Output the [X, Y] coordinate of the center of the cell containing the given text.  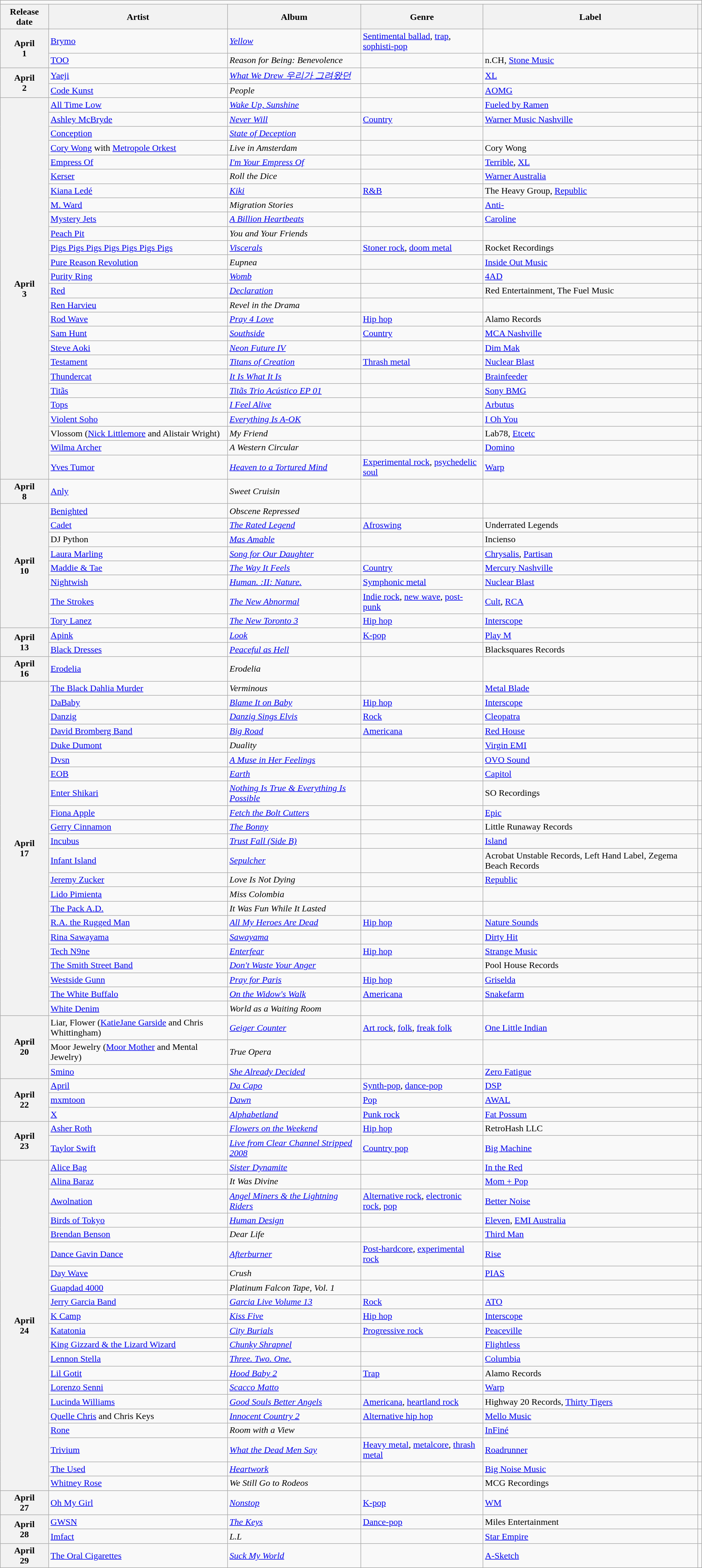
Columbia [590, 1359]
A-Sketch [590, 1556]
Don't Waste Your Anger [294, 965]
Rocket Recordings [590, 248]
Kiss Five [294, 1316]
April [138, 1086]
Highway 20 Records, Thirty Tigers [590, 1402]
Duke Dumont [138, 745]
Play M [590, 635]
Afroswing [422, 525]
City Burials [294, 1330]
Pure Reason Revolution [138, 262]
Chrysalis, Partisan [590, 553]
April13 [25, 642]
I Oh You [590, 419]
Titans of Creation [294, 362]
Lucinda Williams [138, 1402]
Yellow [294, 41]
Blacksquares Records [590, 649]
It Is What It Is [294, 376]
Dirty Hit [590, 937]
Experimental rock, psychedelic soul [422, 467]
Flowers on the Weekend [294, 1129]
Nonstop [294, 1502]
Big Noise Music [590, 1469]
Live from Clear Channel Stripped 2008 [294, 1148]
Taylor Swift [138, 1148]
Mas Amable [294, 539]
We Still Go to Rodeos [294, 1483]
The Rated Legend [294, 525]
TOO [138, 60]
Brendan Benson [138, 1234]
DaBaby [138, 702]
It Was Divine [294, 1182]
Mystery Jets [138, 219]
Afterburner [294, 1254]
Suck My World [294, 1556]
Guapdad 4000 [138, 1287]
Nature Sounds [590, 923]
Pop [422, 1100]
Snakefarm [590, 994]
Lab78, Etcetc [590, 433]
Danzig Sings Elvis [294, 717]
Americana, heartland rock [422, 1402]
Testament [138, 362]
Whitney Rose [138, 1483]
Indie rock, new wave, post-punk [422, 602]
Smino [138, 1071]
State of Deception [294, 134]
Release date [25, 17]
Wake Up, Sunshine [294, 105]
Everything Is A-OK [294, 419]
MCA Nashville [590, 334]
April23 [25, 1141]
Progressive rock [422, 1330]
Label [590, 17]
DJ Python [138, 539]
The New Toronto 3 [294, 621]
Dear Life [294, 1234]
Womb [294, 276]
Thundercat [138, 376]
Mercury Nashville [590, 568]
True Opera [294, 1052]
Country pop [422, 1148]
Sawayama [294, 937]
Sweet Cruisin [294, 492]
Synth-pop, dance-pop [422, 1086]
Empress Of [138, 162]
Heartwork [294, 1469]
Yves Tumor [138, 467]
Better Noise [590, 1201]
Laura Marling [138, 553]
X [138, 1114]
Artist [138, 17]
Heavy metal, metalcore, thrash metal [422, 1450]
Steve Aoki [138, 348]
Earth [294, 774]
All My Heroes Are Dead [294, 923]
Liar, Flower (KatieJane Garside and Chris Whittingham) [138, 1027]
Titãs Trio Acústico EP 01 [294, 391]
Love Is Not Dying [294, 880]
Oh My Girl [138, 1502]
Anti- [590, 205]
Westside Gunn [138, 980]
A Western Circular [294, 448]
April17 [25, 848]
Hood Baby 2 [294, 1373]
Black Dresses [138, 649]
Little Runaway Records [590, 827]
Reason for Being: Benevolence [294, 60]
XL [590, 76]
Metal Blade [590, 688]
Asher Roth [138, 1129]
Cory Wong with Metropole Orkest [138, 148]
On the Widow's Walk [294, 994]
Tech N9ne [138, 951]
The White Buffalo [138, 994]
April20 [25, 1047]
April27 [25, 1502]
Lorenzo Senni [138, 1388]
The Heavy Group, Republic [590, 191]
Platinum Falcon Tape, Vol. 1 [294, 1287]
Obscene Repressed [294, 511]
Trap [422, 1373]
Ashley McBryde [138, 119]
Sony BMG [590, 391]
A Billion Heartbeats [294, 219]
Art rock, folk, freak folk [422, 1027]
Three. Two. One. [294, 1359]
April16 [25, 669]
Pool House Records [590, 965]
WM [590, 1502]
Terrible, XL [590, 162]
Nightwish [138, 582]
Gerry Cinnamon [138, 827]
Southside [294, 334]
Peach Pit [138, 233]
Viscerals [294, 248]
Yaeji [138, 76]
Lido Pimienta [138, 894]
David Bromberg Band [138, 731]
Trivium [138, 1450]
Good Souls Better Angels [294, 1402]
R.A. the Rugged Man [138, 923]
PIAS [590, 1273]
Danzig [138, 717]
Album [294, 17]
Benighted [138, 511]
Miss Colombia [294, 894]
Migration Stories [294, 205]
The Used [138, 1469]
Punk rock [422, 1114]
n.CH, Stone Music [590, 60]
Big Road [294, 731]
It Was Fun While It Lasted [294, 908]
Acrobat Unstable Records, Left Hand Label, Zegema Beach Records [590, 861]
Cleopatra [590, 717]
Pray for Paris [294, 980]
People [294, 91]
Dim Mak [590, 348]
Red [138, 290]
The Oral Cigarettes [138, 1556]
Genre [422, 17]
All Time Low [138, 105]
Maddie & Tae [138, 568]
Rone [138, 1430]
Fiona Apple [138, 812]
Enter Shikari [138, 793]
Room with a View [294, 1430]
Pray 4 Love [294, 319]
Never Will [294, 119]
Virgin EMI [590, 745]
Kiki [294, 191]
The Bonny [294, 827]
Rina Sawayama [138, 937]
MCG Recordings [590, 1483]
Warner Music Nashville [590, 119]
Nothing Is True & Everything Is Possible [294, 793]
Verminous [294, 688]
Code Kunst [138, 91]
Lennon Stella [138, 1359]
SO Recordings [590, 793]
Anly [138, 492]
Symphonic metal [422, 582]
What We Drew 우리가 그려왔던 [294, 76]
Strange Music [590, 951]
L.L [294, 1536]
Lil Gotit [138, 1373]
Caroline [590, 219]
The Keys [294, 1522]
Alternative rock, electronic rock, pop [422, 1201]
Look [294, 635]
Blame It on Baby [294, 702]
Roll the Dice [294, 176]
Jeremy Zucker [138, 880]
Imfact [138, 1536]
She Already Decided [294, 1071]
Kiana Ledé [138, 191]
Roadrunner [590, 1450]
Birds of Tokyo [138, 1220]
The Black Dahlia Murder [138, 688]
Cadet [138, 525]
Vlossom (Nick Littlemore and Alistair Wright) [138, 433]
Cult, RCA [590, 602]
Miles Entertainment [590, 1522]
Peaceville [590, 1330]
Awolnation [138, 1201]
I Feel Alive [294, 405]
Alice Bag [138, 1167]
Moor Jewelry (Moor Mother and Mental Jewelry) [138, 1052]
Mello Music [590, 1416]
What the Dead Men Say [294, 1450]
Conception [138, 134]
Crush [294, 1273]
R&B [422, 191]
Tory Lanez [138, 621]
Titãs [138, 391]
World as a Waiting Room [294, 1008]
Sepulcher [294, 861]
AWAL [590, 1100]
My Friend [294, 433]
EOB [138, 774]
A Muse in Her Feelings [294, 759]
Neon Future IV [294, 348]
Dvsn [138, 759]
ATO [590, 1302]
April10 [25, 566]
April3 [25, 289]
Infant Island [138, 861]
Da Capo [294, 1086]
Apink [138, 635]
King Gizzard & the Lizard Wizard [138, 1345]
Post-hardcore, experimental rock [422, 1254]
Fetch the Bolt Cutters [294, 812]
AOMG [590, 91]
April24 [25, 1325]
Warner Australia [590, 176]
Big Machine [590, 1148]
Alina Baraz [138, 1182]
Heaven to a Tortured Mind [294, 467]
You and Your Friends [294, 233]
Cory Wong [590, 148]
Zero Fatigue [590, 1071]
4AD [590, 276]
White Denim [138, 1008]
Republic [590, 880]
April29 [25, 1556]
Flightless [590, 1345]
Innocent Country 2 [294, 1416]
mxmtoon [138, 1100]
Alternative hip hop [422, 1416]
Revel in the Drama [294, 305]
Violent Soho [138, 419]
April2 [25, 83]
The New Abnormal [294, 602]
I'm Your Empress Of [294, 162]
Sam Hunt [138, 334]
Dance Gavin Dance [138, 1254]
Dance-pop [422, 1522]
Mom + Pop [590, 1182]
Katatonia [138, 1330]
Third Man [590, 1234]
Fat Possum [590, 1114]
Quelle Chris and Chris Keys [138, 1416]
Human. :II: Nature. [294, 582]
Star Empire [590, 1536]
Peaceful as Hell [294, 649]
The Pack A.D. [138, 908]
The Way It Feels [294, 568]
Brainfeeder [590, 376]
Pigs Pigs Pigs Pigs Pigs Pigs Pigs [138, 248]
Kerser [138, 176]
The Strokes [138, 602]
April8 [25, 492]
Rod Wave [138, 319]
GWSN [138, 1522]
Fueled by Ramen [590, 105]
One Little Indian [590, 1027]
April28 [25, 1529]
Chunky Shrapnel [294, 1345]
In the Red [590, 1167]
Brymo [138, 41]
RetroHash LLC [590, 1129]
April22 [25, 1100]
Stoner rock, doom metal [422, 248]
OVO Sound [590, 759]
Island [590, 841]
Angel Miners & the Lightning Riders [294, 1201]
Declaration [294, 290]
Incienso [590, 539]
Scacco Matto [294, 1388]
Day Wave [138, 1273]
Alphabetland [294, 1114]
Duality [294, 745]
Wilma Archer [138, 448]
Ren Harvieu [138, 305]
Eleven, EMI Australia [590, 1220]
Tops [138, 405]
Incubus [138, 841]
Red House [590, 731]
Underrated Legends [590, 525]
Geiger Counter [294, 1027]
Arbutus [590, 405]
Song for Our Daughter [294, 553]
Epic [590, 812]
Enterfear [294, 951]
Red Entertainment, The Fuel Music [590, 290]
Domino [590, 448]
Eupnea [294, 262]
Jerry Garcia Band [138, 1302]
M. Ward [138, 205]
InFiné [590, 1430]
Live in Amsterdam [294, 148]
Sister Dynamite [294, 1167]
Sentimental ballad, trap, sophisti-pop [422, 41]
DSP [590, 1086]
Griselda [590, 980]
Purity Ring [138, 276]
Garcia Live Volume 13 [294, 1302]
The Smith Street Band [138, 965]
Capitol [590, 774]
Trust Fall (Side B) [294, 841]
April1 [25, 48]
Rise [590, 1254]
K Camp [138, 1316]
Dawn [294, 1100]
Inside Out Music [590, 262]
Thrash metal [422, 362]
Human Design [294, 1220]
